Search for the cell housing the specified text and yield its [X, Y] center coordinate. 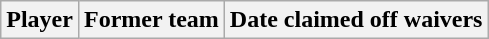
Former team [151, 20]
Player [40, 20]
Date claimed off waivers [356, 20]
